Locate the cell with the specified text and output its [X, Y] center coordinate. 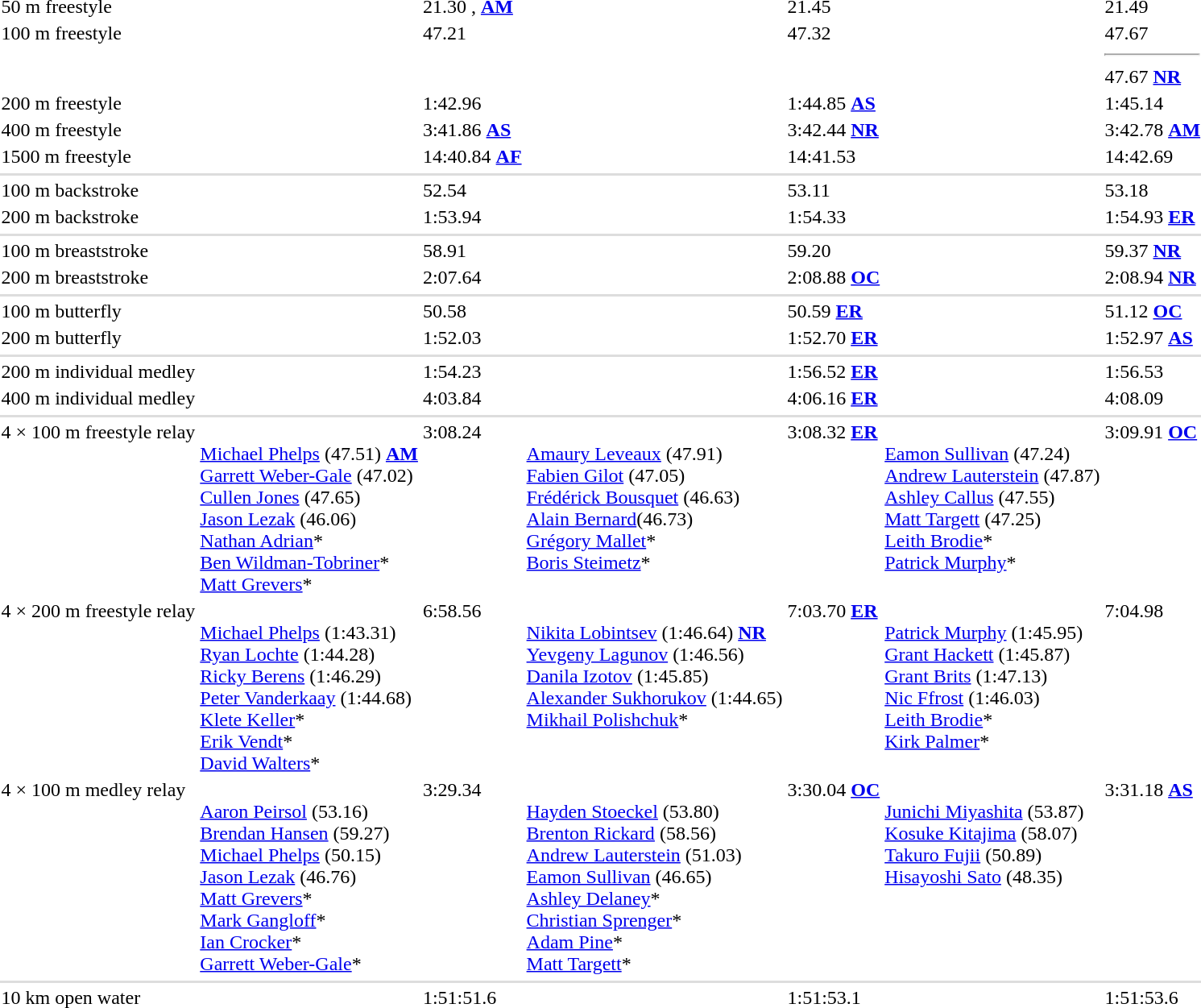
1:52.03 [472, 338]
3:30.04 OC [834, 877]
Nikita Lobintsev (1:46.64) NRYevgeny Lagunov (1:46.56)Danila Izotov (1:45.85)Alexander Sukhorukov (1:44.65)Mikhail Polishchuk* [654, 687]
3:42.44 NR [834, 130]
4:03.84 [472, 398]
1:54.33 [834, 217]
47.32 [834, 55]
58.91 [472, 251]
Michael Phelps (47.51) AMGarrett Weber-Gale (47.02)Cullen Jones (47.65)Jason Lezak (46.06)Nathan Adrian*Ben Wildman-Tobriner*Matt Grevers* [309, 508]
1:54.23 [472, 371]
1:56.52 ER [834, 371]
3:08.24 [472, 508]
200 m butterfly [98, 338]
1500 m freestyle [98, 156]
Patrick Murphy (1:45.95) Grant Hackett (1:45.87)Grant Brits (1:47.13)Nic Ffrost (1:46.03)Leith Brodie*Kirk Palmer* [992, 687]
14:41.53 [834, 156]
100 m butterfly [98, 311]
400 m freestyle [98, 130]
53.11 [834, 190]
1:42.96 [472, 103]
100 m breaststroke [98, 251]
100 m freestyle [98, 55]
4 × 100 m freestyle relay [98, 508]
47.21 [472, 55]
3:41.86 AS [472, 130]
2:08.88 OC [834, 277]
Michael Phelps (1:43.31)Ryan Lochte (1:44.28) Ricky Berens (1:46.29) Peter Vanderkaay (1:44.68)Klete Keller*Erik Vendt*David Walters* [309, 687]
50.58 [472, 311]
3:08.32 ER [834, 508]
59.20 [834, 251]
4 × 100 m medley relay [98, 877]
3:29.34 [472, 877]
6:58.56 [472, 687]
Eamon Sullivan (47.24) Andrew Lauterstein (47.87)Ashley Callus (47.55)Matt Targett (47.25)Leith Brodie*Patrick Murphy* [992, 508]
2:07.64 [472, 277]
Amaury Leveaux (47.91)Fabien Gilot (47.05)Frédérick Bousquet (46.63)Alain Bernard(46.73)Grégory Mallet*Boris Steimetz* [654, 508]
1:52.70 ER [834, 338]
200 m backstroke [98, 217]
200 m freestyle [98, 103]
4:06.16 ER [834, 398]
Aaron Peirsol (53.16) Brendan Hansen (59.27)Michael Phelps (50.15)Jason Lezak (46.76)Matt Grevers*Mark Gangloff*Ian Crocker*Garrett Weber-Gale* [309, 877]
14:40.84 AF [472, 156]
200 m individual medley [98, 371]
1:53.94 [472, 217]
50.59 ER [834, 311]
7:03.70 ER [834, 687]
4 × 200 m freestyle relay [98, 687]
Junichi Miyashita (53.87)Kosuke Kitajima (58.07)Takuro Fujii (50.89)Hisayoshi Sato (48.35) [992, 877]
200 m breaststroke [98, 277]
400 m individual medley [98, 398]
100 m backstroke [98, 190]
52.54 [472, 190]
1:44.85 AS [834, 103]
